Capture the cell that displays the provided text and extract its [x, y] central coordinate. 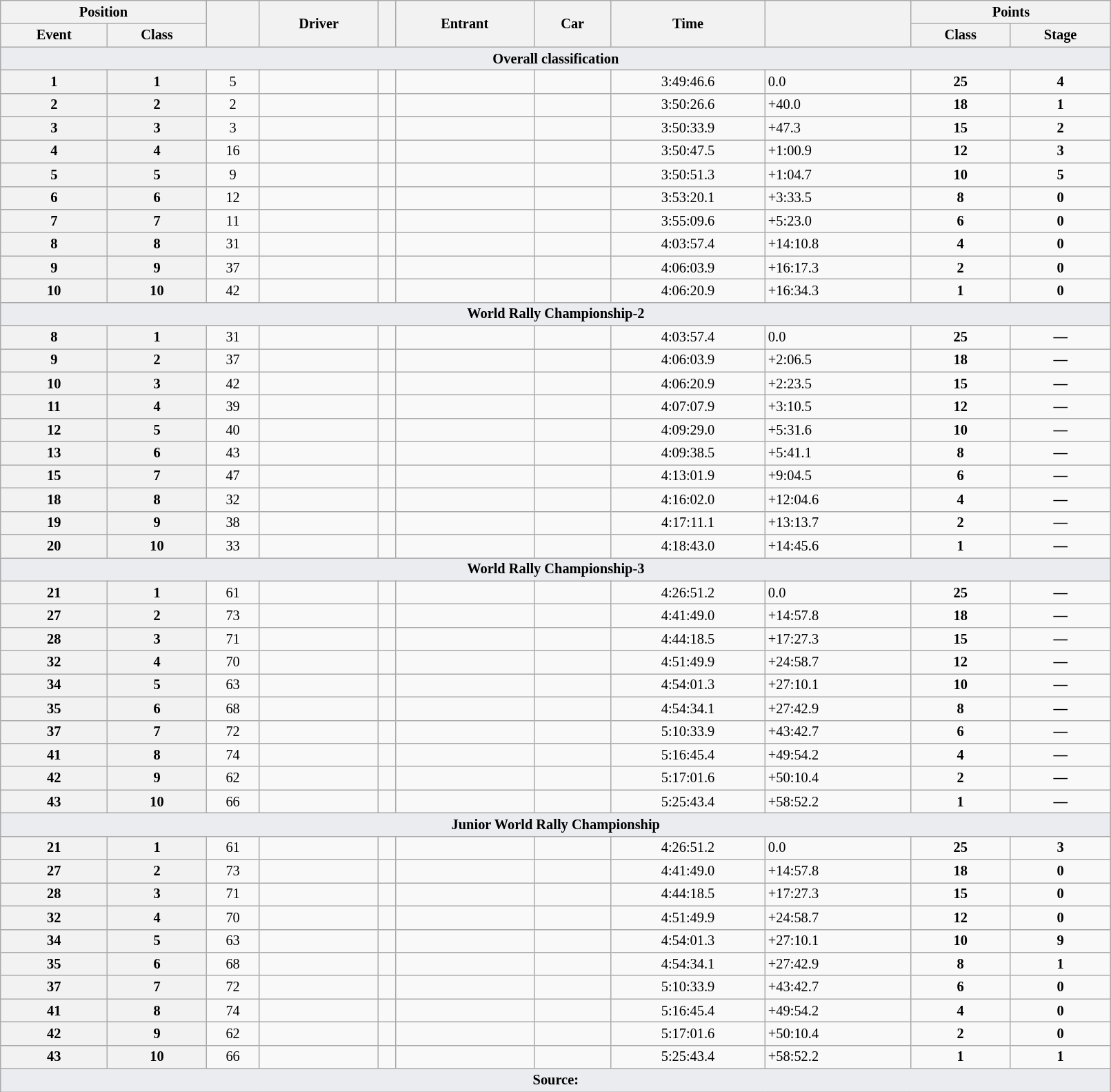
+40.0 [838, 105]
13 [54, 453]
38 [233, 523]
Position [103, 12]
+2:23.5 [838, 384]
+47.3 [838, 128]
33 [233, 546]
+14:10.8 [838, 244]
+16:17.3 [838, 268]
World Rally Championship-2 [556, 314]
4:09:38.5 [688, 453]
Overall classification [556, 59]
Stage [1060, 35]
3:50:47.5 [688, 151]
39 [233, 406]
+16:34.3 [838, 290]
3:50:33.9 [688, 128]
4:17:11.1 [688, 523]
4:18:43.0 [688, 546]
Driver [319, 23]
Event [54, 35]
+9:04.5 [838, 476]
20 [54, 546]
4:07:07.9 [688, 406]
Junior World Rally Championship [556, 824]
+1:00.9 [838, 151]
16 [233, 151]
3:53:20.1 [688, 198]
3:50:51.3 [688, 175]
+5:23.0 [838, 221]
+5:31.6 [838, 430]
47 [233, 476]
3:49:46.6 [688, 81]
Car [572, 23]
3:50:26.6 [688, 105]
4:16:02.0 [688, 499]
Time [688, 23]
+5:41.1 [838, 453]
+1:04.7 [838, 175]
World Rally Championship-3 [556, 569]
+13:13.7 [838, 523]
+3:33.5 [838, 198]
4:13:01.9 [688, 476]
19 [54, 523]
Points [1011, 12]
+3:10.5 [838, 406]
Entrant [465, 23]
+2:06.5 [838, 360]
Source: [556, 1080]
3:55:09.6 [688, 221]
40 [233, 430]
+12:04.6 [838, 499]
+14:45.6 [838, 546]
4:09:29.0 [688, 430]
